Extract the (x, y) coordinate from the center of the cell holding the provided text.  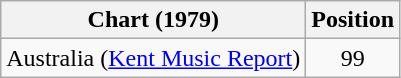
99 (353, 58)
Australia (Kent Music Report) (154, 58)
Chart (1979) (154, 20)
Position (353, 20)
